Find where the given text appears and provide that cell's center as (X, Y) coordinate. 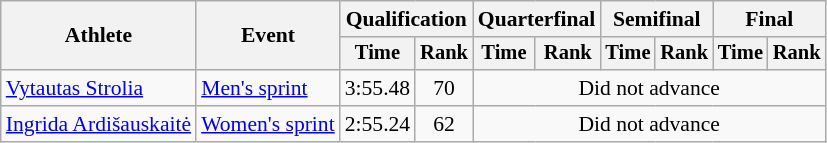
62 (444, 124)
Women's sprint (268, 124)
Quarterfinal (537, 19)
Athlete (98, 36)
Event (268, 36)
2:55.24 (378, 124)
70 (444, 88)
Ingrida Ardišauskaitė (98, 124)
3:55.48 (378, 88)
Vytautas Strolia (98, 88)
Final (769, 19)
Qualification (406, 19)
Men's sprint (268, 88)
Semifinal (656, 19)
